Extract the [x, y] coordinate from the center of the cell holding the provided text.  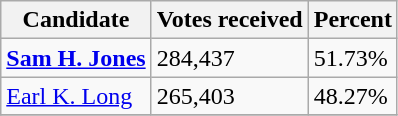
284,437 [230, 58]
Percent [352, 20]
Votes received [230, 20]
Candidate [76, 20]
48.27% [352, 96]
Earl K. Long [76, 96]
Sam H. Jones [76, 58]
51.73% [352, 58]
265,403 [230, 96]
